Return the [X, Y] coordinate for the center point of the cell that contains the specified text.  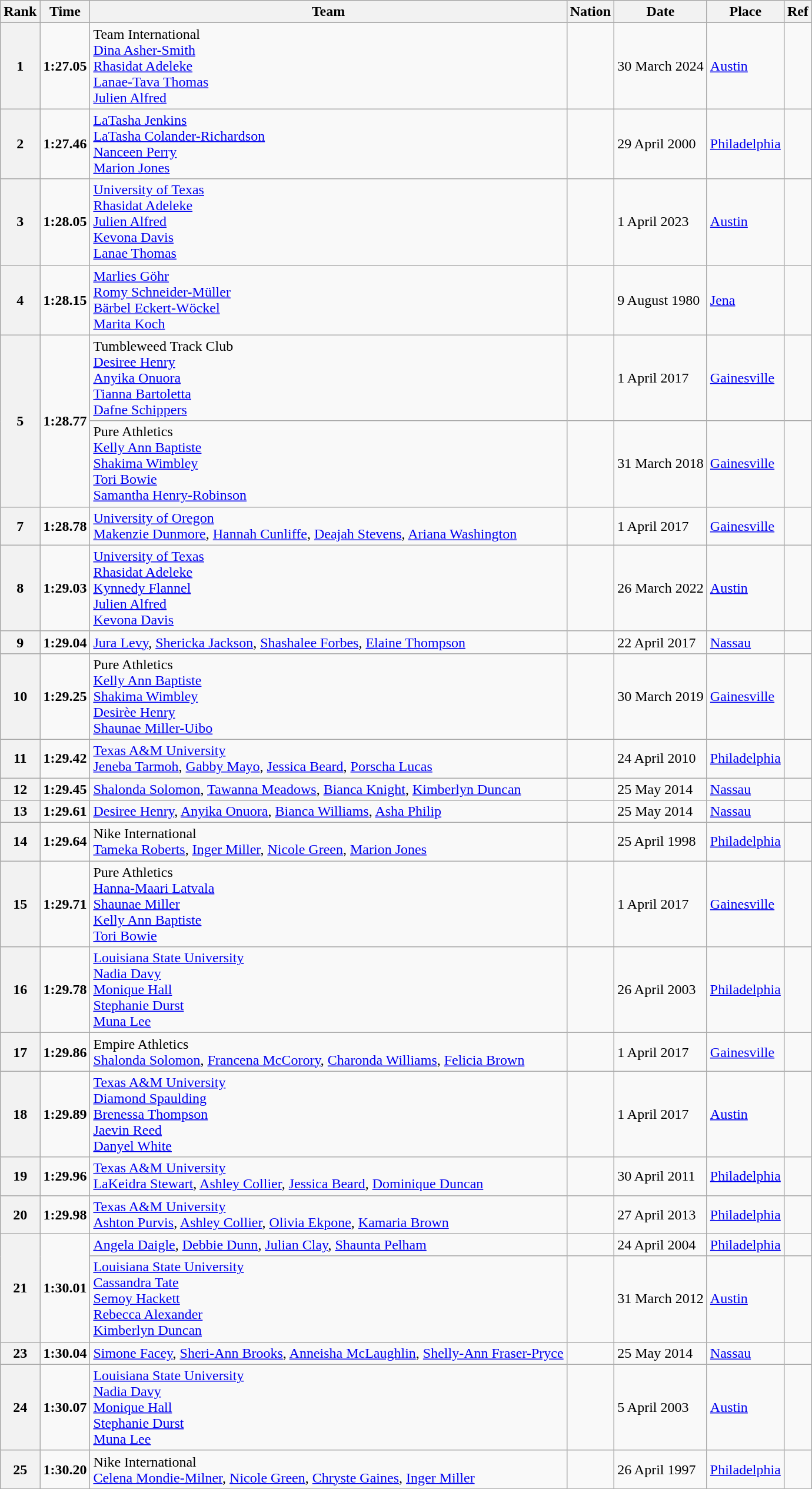
1:30.01 [65, 1288]
1 [20, 66]
1:29.96 [65, 1176]
1:29.64 [65, 842]
15 [20, 904]
30 March 2024 [661, 66]
1:29.98 [65, 1215]
18 [20, 1114]
Angela Daigle, Debbie Dunn, Julian Clay, Shaunta Pelham [328, 1245]
Nike InternationalTameka Roberts, Inger Miller, Nicole Green, Marion Jones [328, 842]
3 [20, 222]
Marlies GöhrRomy Schneider-MüllerBärbel Eckert-WöckelMarita Koch [328, 300]
9 [20, 642]
24 April 2004 [661, 1245]
14 [20, 842]
16 [20, 990]
1:30.07 [65, 1407]
University of OregonMakenzie Dunmore, Hannah Cunliffe, Deajah Stevens, Ariana Washington [328, 526]
25 [20, 1469]
1:27.05 [65, 66]
1:29.42 [65, 758]
Texas A&M UniversityAshton Purvis, Ashley Collier, Olivia Ekpone, Kamaria Brown [328, 1215]
30 April 2011 [661, 1176]
9 August 1980 [661, 300]
31 March 2018 [661, 464]
26 March 2022 [661, 588]
Texas A&M UniversityLaKeidra Stewart, Ashley Collier, Jessica Beard, Dominique Duncan [328, 1176]
20 [20, 1215]
LaTasha JenkinsLaTasha Colander-RichardsonNanceen PerryMarion Jones [328, 144]
17 [20, 1052]
13 [20, 812]
10 [20, 696]
Pure AthleticsHanna-Maari LatvalaShaunae MillerKelly Ann BaptisteTori Bowie [328, 904]
University of TexasRhasidat AdelekeKynnedy FlannelJulien AlfredKevona Davis [328, 588]
1 April 2023 [661, 222]
1:28.15 [65, 300]
19 [20, 1176]
1:29.03 [65, 588]
1:29.71 [65, 904]
26 April 1997 [661, 1469]
23 [20, 1353]
Rank [20, 12]
1:29.86 [65, 1052]
Jura Levy, Shericka Jackson, Shashalee Forbes, Elaine Thompson [328, 642]
Tumbleweed Track ClubDesiree HenryAnyika OnuoraTianna BartolettaDafne Schippers [328, 378]
31 March 2012 [661, 1299]
Time [65, 12]
1:30.04 [65, 1353]
1:29.89 [65, 1114]
24 April 2010 [661, 758]
Empire AthleticsShalonda Solomon, Francena McCorory, Charonda Williams, Felicia Brown [328, 1052]
29 April 2000 [661, 144]
12 [20, 789]
Date [661, 12]
11 [20, 758]
1:28.77 [65, 421]
Shalonda Solomon, Tawanna Meadows, Bianca Knight, Kimberlyn Duncan [328, 789]
Simone Facey, Sheri-Ann Brooks, Anneisha McLaughlin, Shelly-Ann Fraser-Pryce [328, 1353]
30 March 2019 [661, 696]
Ref [798, 12]
25 April 1998 [661, 842]
1:29.25 [65, 696]
21 [20, 1288]
2 [20, 144]
Texas A&M UniversityJeneba Tarmoh, Gabby Mayo, Jessica Beard, Porscha Lucas [328, 758]
1:29.45 [65, 789]
University of TexasRhasidat AdelekeJulien AlfredKevona DavisLanae Thomas [328, 222]
Nike InternationalCelena Mondie-Milner, Nicole Green, Chryste Gaines, Inger Miller [328, 1469]
Texas A&M UniversityDiamond SpauldingBrenessa ThompsonJaevin ReedDanyel White [328, 1114]
Jena [745, 300]
Nation [590, 12]
22 April 2017 [661, 642]
1:30.20 [65, 1469]
1:28.05 [65, 222]
Louisiana State UniversityCassandra TateSemoy HackettRebecca AlexanderKimberlyn Duncan [328, 1299]
7 [20, 526]
5 [20, 421]
1:29.78 [65, 990]
8 [20, 588]
1:29.04 [65, 642]
Place [745, 12]
1:27.46 [65, 144]
4 [20, 300]
Pure AthleticsKelly Ann BaptisteShakima WimbleyTori BowieSamantha Henry-Robinson [328, 464]
26 April 2003 [661, 990]
Pure AthleticsKelly Ann BaptisteShakima WimbleyDesirèe HenryShaunae Miller-Uibo [328, 696]
1:28.78 [65, 526]
Desiree Henry, Anyika Onuora, Bianca Williams, Asha Philip [328, 812]
Team InternationalDina Asher-SmithRhasidat AdelekeLanae-Tava ThomasJulien Alfred [328, 66]
5 April 2003 [661, 1407]
24 [20, 1407]
Team [328, 12]
1:29.61 [65, 812]
27 April 2013 [661, 1215]
